Find where the given text appears and provide that cell's center as [X, Y] coordinate. 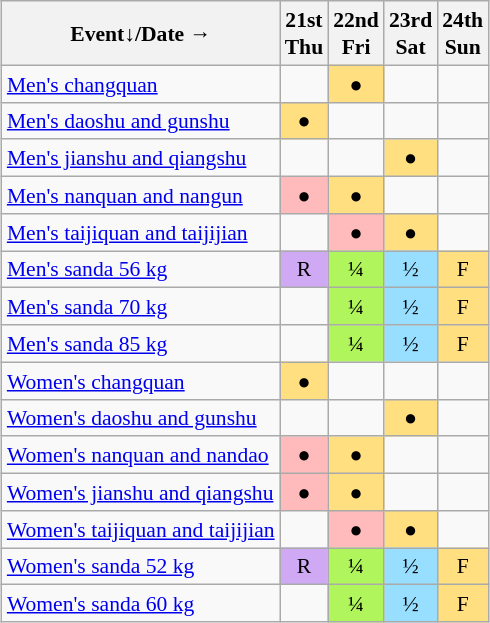
Men's sanda 56 kg [141, 268]
Women's taijiquan and taijijian [141, 528]
24thSun [462, 33]
Men's sanda 70 kg [141, 306]
Women's changquan [141, 380]
Men's sanda 85 kg [141, 344]
Women's daoshu and gunshu [141, 418]
Men's jianshu and qiangshu [141, 158]
21stThu [304, 33]
Men's taijiquan and taijijian [141, 232]
Men's nanquan and nangun [141, 194]
Men's daoshu and gunshu [141, 120]
Women's sanda 60 kg [141, 604]
Women's sanda 52 kg [141, 566]
Event↓/Date → [141, 33]
22ndFri [356, 33]
Men's changquan [141, 84]
Women's nanquan and nandao [141, 454]
Women's jianshu and qiangshu [141, 492]
23rdSat [410, 33]
